Return (x, y) of the center of cell containing provided text 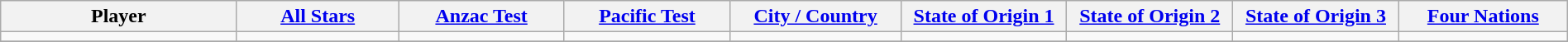
Player (119, 16)
Anzac Test (481, 16)
Four Nations (1483, 16)
All Stars (318, 16)
State of Origin 3 (1317, 16)
City / Country (815, 16)
State of Origin 1 (984, 16)
State of Origin 2 (1150, 16)
Pacific Test (647, 16)
